Locate the cell with the specified text and output its (X, Y) center coordinate. 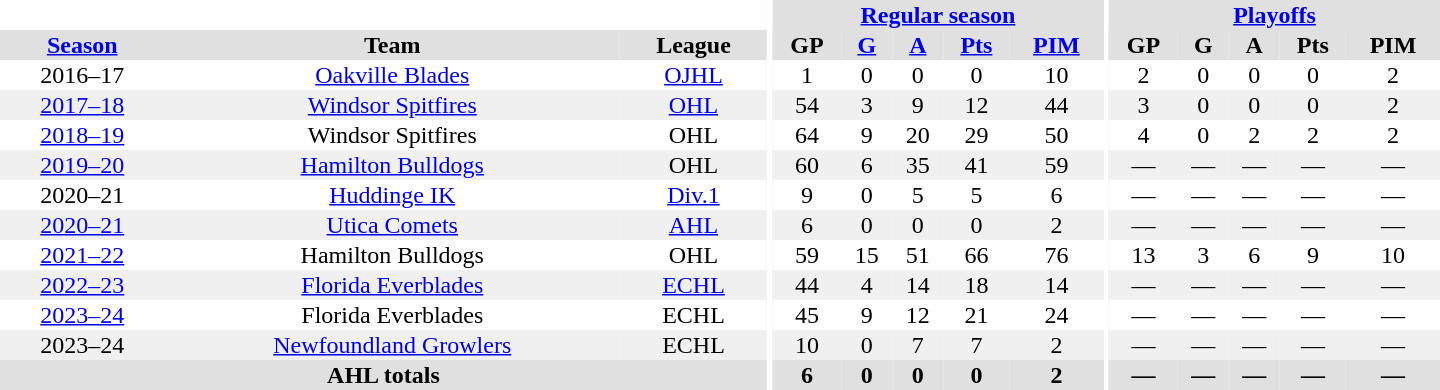
66 (976, 255)
1 (808, 75)
13 (1144, 255)
Utica Comets (392, 225)
2017–18 (82, 105)
2018–19 (82, 135)
Regular season (938, 15)
OJHL (694, 75)
AHL (694, 225)
Oakville Blades (392, 75)
41 (976, 165)
45 (808, 315)
21 (976, 315)
2021–22 (82, 255)
29 (976, 135)
Div.1 (694, 195)
35 (918, 165)
Season (82, 45)
64 (808, 135)
76 (1056, 255)
51 (918, 255)
AHL totals (384, 375)
24 (1056, 315)
2016–17 (82, 75)
15 (866, 255)
Team (392, 45)
League (694, 45)
50 (1056, 135)
Newfoundland Growlers (392, 345)
Huddinge IK (392, 195)
2019–20 (82, 165)
2022–23 (82, 285)
Playoffs (1274, 15)
18 (976, 285)
60 (808, 165)
20 (918, 135)
54 (808, 105)
